Pinpoint the cell where the given text exists, returning its (X, Y) midpoint coordinate. 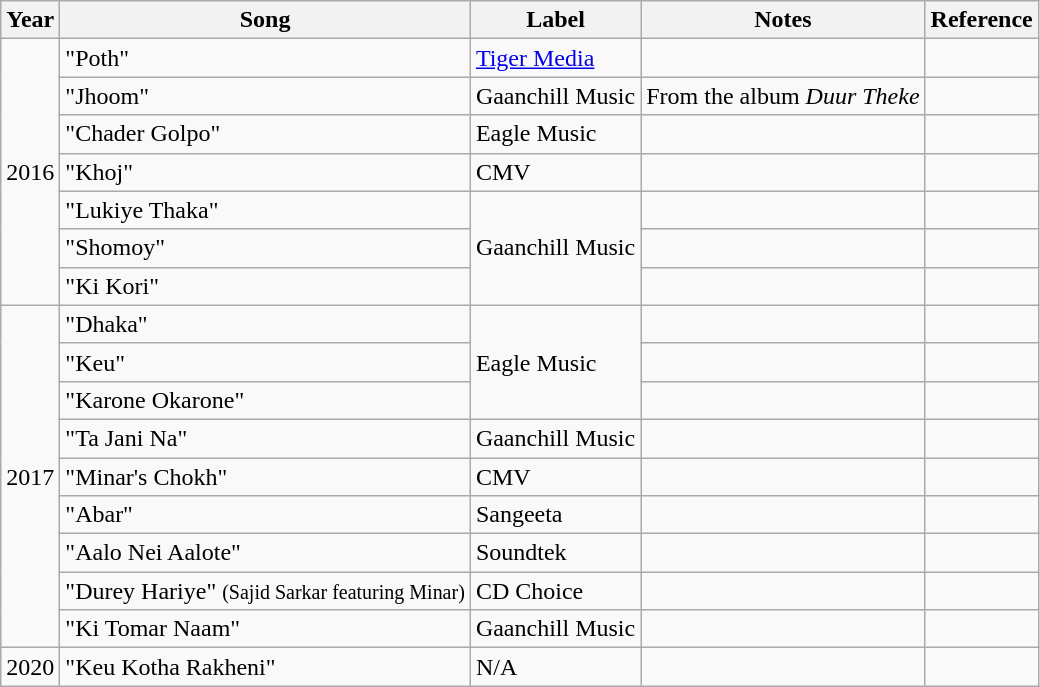
2017 (30, 476)
Soundtek (555, 553)
"Ki Tomar Naam" (266, 629)
Label (555, 20)
"Ta Jani Na" (266, 438)
Year (30, 20)
N/A (555, 667)
"Chader Golpo" (266, 134)
2020 (30, 667)
Tiger Media (555, 58)
CD Choice (555, 591)
"Shomoy" (266, 248)
Sangeeta (555, 515)
Reference (982, 20)
"Keu Kotha Rakheni" (266, 667)
"Keu" (266, 362)
From the album Duur Theke (783, 96)
"Aalo Nei Aalote" (266, 553)
Song (266, 20)
"Lukiye Thaka" (266, 210)
"Minar's Chokh" (266, 477)
"Khoj" (266, 172)
"Abar" (266, 515)
"Durey Hariye" (Sajid Sarkar featuring Minar) (266, 591)
"Ki Kori" (266, 286)
2016 (30, 172)
"Jhoom" (266, 96)
"Poth" (266, 58)
"Karone Okarone" (266, 400)
Notes (783, 20)
"Dhaka" (266, 324)
